For the text-containing cell, return its midpoint in [X, Y] coordinate format. 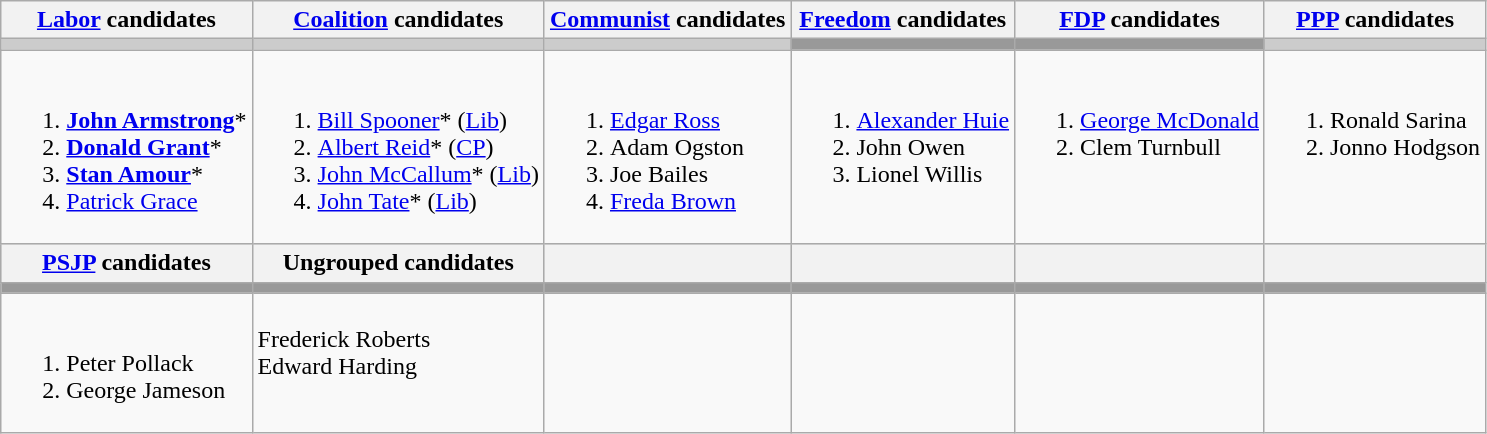
PPP candidates [1374, 20]
Freedom candidates [903, 20]
Frederick Roberts Edward Harding [398, 363]
Ronald SarinaJonno Hodgson [1374, 147]
Coalition candidates [398, 20]
Communist candidates [667, 20]
PSJP candidates [126, 263]
Bill Spooner* (Lib)Albert Reid* (CP)John McCallum* (Lib)John Tate* (Lib) [398, 147]
FDP candidates [1140, 20]
Alexander HuieJohn OwenLionel Willis [903, 147]
Edgar RossAdam OgstonJoe BailesFreda Brown [667, 147]
George McDonaldClem Turnbull [1140, 147]
Peter PollackGeorge Jameson [126, 363]
Labor candidates [126, 20]
John Armstrong*Donald Grant*Stan Amour*Patrick Grace [126, 147]
Ungrouped candidates [398, 263]
